Search for the cell housing the specified text and yield its [X, Y] center coordinate. 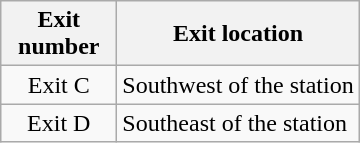
Southwest of the station [238, 85]
Exit D [59, 123]
Exit number [59, 34]
Exit C [59, 85]
Exit location [238, 34]
Southeast of the station [238, 123]
